Extract the (X, Y) coordinate from the center of the cell holding the provided text.  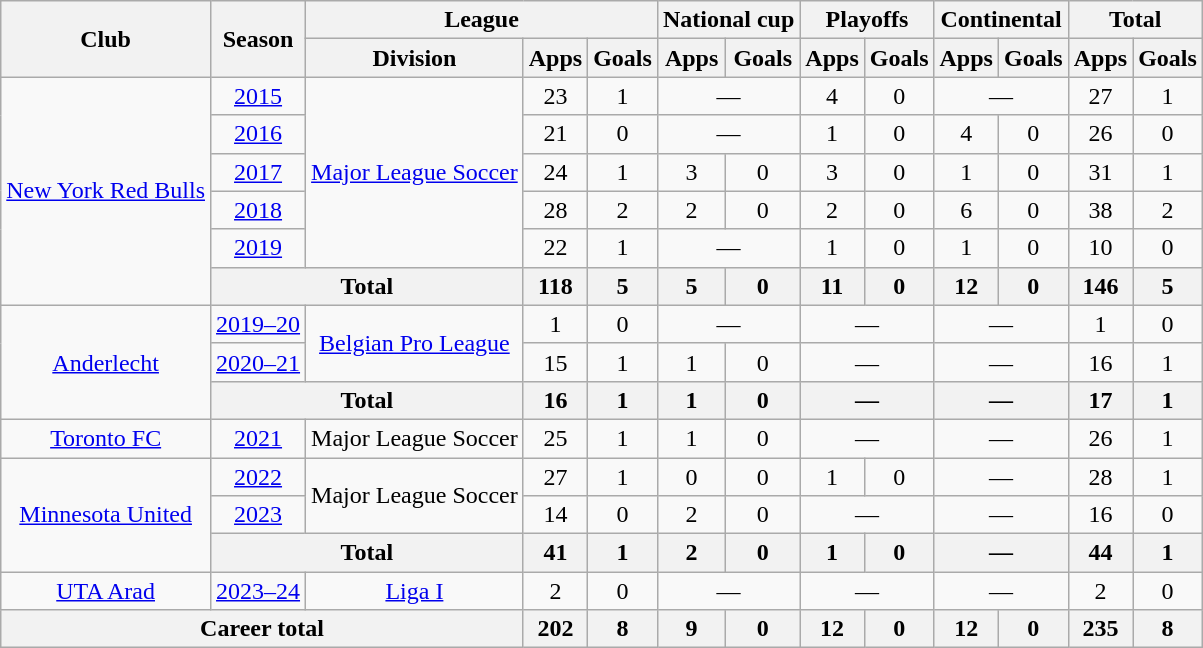
2023–24 (258, 591)
Continental (1001, 20)
14 (555, 515)
Season (258, 39)
118 (555, 286)
22 (555, 248)
31 (1100, 172)
21 (555, 134)
2018 (258, 210)
23 (555, 96)
Club (106, 39)
2017 (258, 172)
2019–20 (258, 324)
44 (1100, 553)
2015 (258, 96)
UTA Arad (106, 591)
Career total (262, 629)
41 (555, 553)
Anderlecht (106, 362)
Division (415, 58)
Playoffs (867, 20)
Liga I (415, 591)
2023 (258, 515)
10 (1100, 248)
6 (966, 210)
Belgian Pro League (415, 343)
146 (1100, 286)
235 (1100, 629)
New York Red Bulls (106, 191)
National cup (728, 20)
2019 (258, 248)
11 (832, 286)
2021 (258, 438)
Minnesota United (106, 515)
2020–21 (258, 362)
24 (555, 172)
League (482, 20)
17 (1100, 400)
9 (691, 629)
2016 (258, 134)
38 (1100, 210)
2022 (258, 477)
202 (555, 629)
Toronto FC (106, 438)
15 (555, 362)
25 (555, 438)
